From the cell containing the given text, extract its center point as [x, y] coordinate. 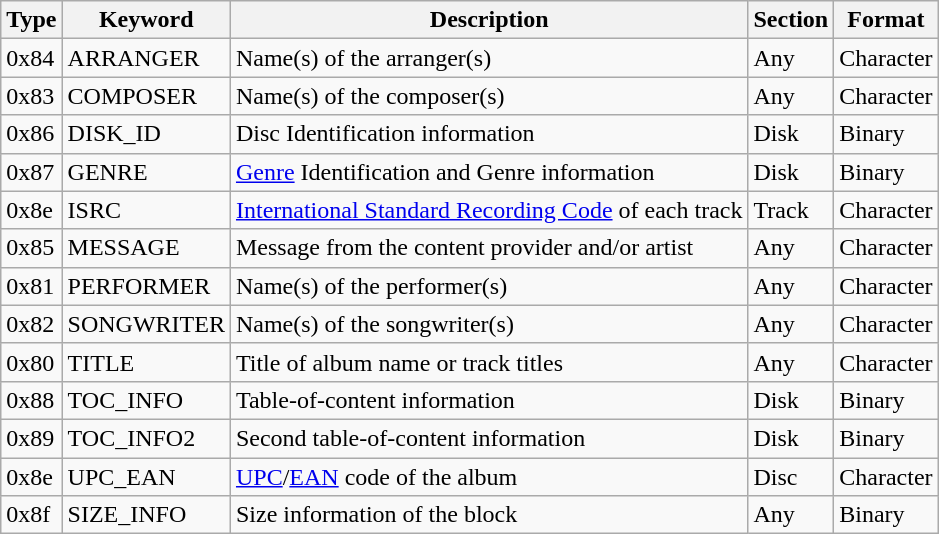
PERFORMER [146, 286]
COMPOSER [146, 96]
TOC_INFO2 [146, 438]
ARRANGER [146, 58]
0x89 [32, 438]
0x87 [32, 172]
ISRC [146, 210]
Keyword [146, 20]
Message from the content provider and/or artist [489, 248]
GENRE [146, 172]
DISK_ID [146, 134]
Track [791, 210]
0x81 [32, 286]
Title of album name or track titles [489, 362]
0x80 [32, 362]
SIZE_INFO [146, 515]
Name(s) of the songwriter(s) [489, 324]
MESSAGE [146, 248]
0x8f [32, 515]
Section [791, 20]
Description [489, 20]
0x84 [32, 58]
0x85 [32, 248]
Disc [791, 477]
0x82 [32, 324]
Name(s) of the composer(s) [489, 96]
Size information of the block [489, 515]
TITLE [146, 362]
UPC_EAN [146, 477]
SONGWRITER [146, 324]
Format [886, 20]
International Standard Recording Code of each track [489, 210]
UPC/EAN code of the album [489, 477]
TOC_INFO [146, 400]
Table-of-content information [489, 400]
0x86 [32, 134]
Type [32, 20]
Disc Identification information [489, 134]
Name(s) of the performer(s) [489, 286]
Second table-of-content information [489, 438]
Genre Identification and Genre information [489, 172]
0x83 [32, 96]
0x88 [32, 400]
Name(s) of the arranger(s) [489, 58]
